From the cell containing the given text, extract its center point as (X, Y) coordinate. 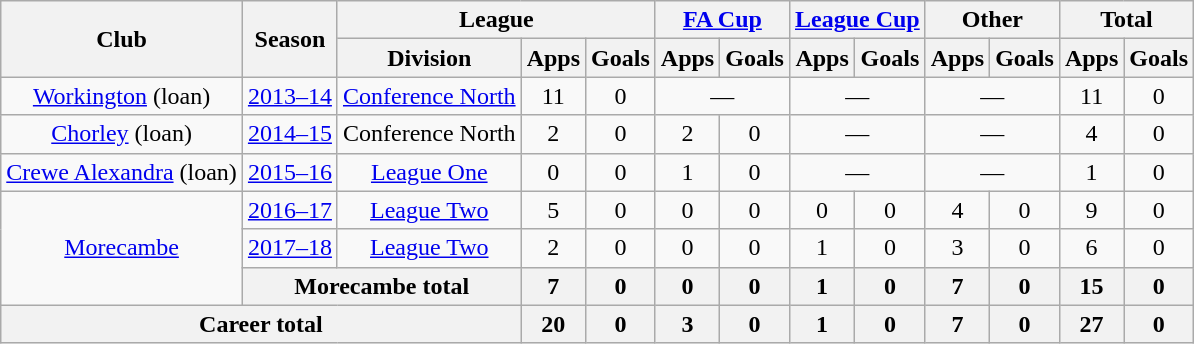
2017–18 (290, 248)
Chorley (loan) (122, 134)
FA Cup (722, 20)
Career total (261, 324)
League (496, 20)
27 (1091, 324)
Crewe Alexandra (loan) (122, 172)
6 (1091, 248)
20 (553, 324)
2015–16 (290, 172)
9 (1091, 210)
Morecambe (122, 248)
Club (122, 39)
Total (1126, 20)
Other (992, 20)
5 (553, 210)
2016–17 (290, 210)
2014–15 (290, 134)
Workington (loan) (122, 96)
Morecambe total (382, 286)
Division (429, 58)
2013–14 (290, 96)
15 (1091, 286)
League One (429, 172)
Season (290, 39)
League Cup (857, 20)
